Find where the given text appears and provide that cell's center as [x, y] coordinate. 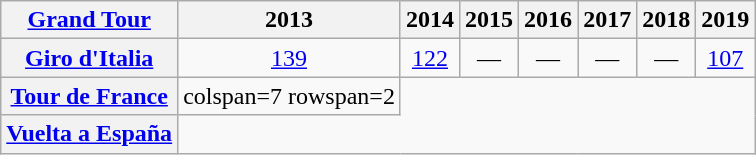
colspan=7 rowspan=2 [290, 96]
139 [290, 58]
2017 [608, 20]
2016 [548, 20]
Tour de France [90, 96]
2015 [488, 20]
Giro d'Italia [90, 58]
107 [726, 58]
2014 [430, 20]
Grand Tour [90, 20]
Vuelta a España [90, 134]
2019 [726, 20]
2013 [290, 20]
2018 [666, 20]
122 [430, 58]
